Scan for the cell matching the given text and deliver its (X, Y) coordinate at center. 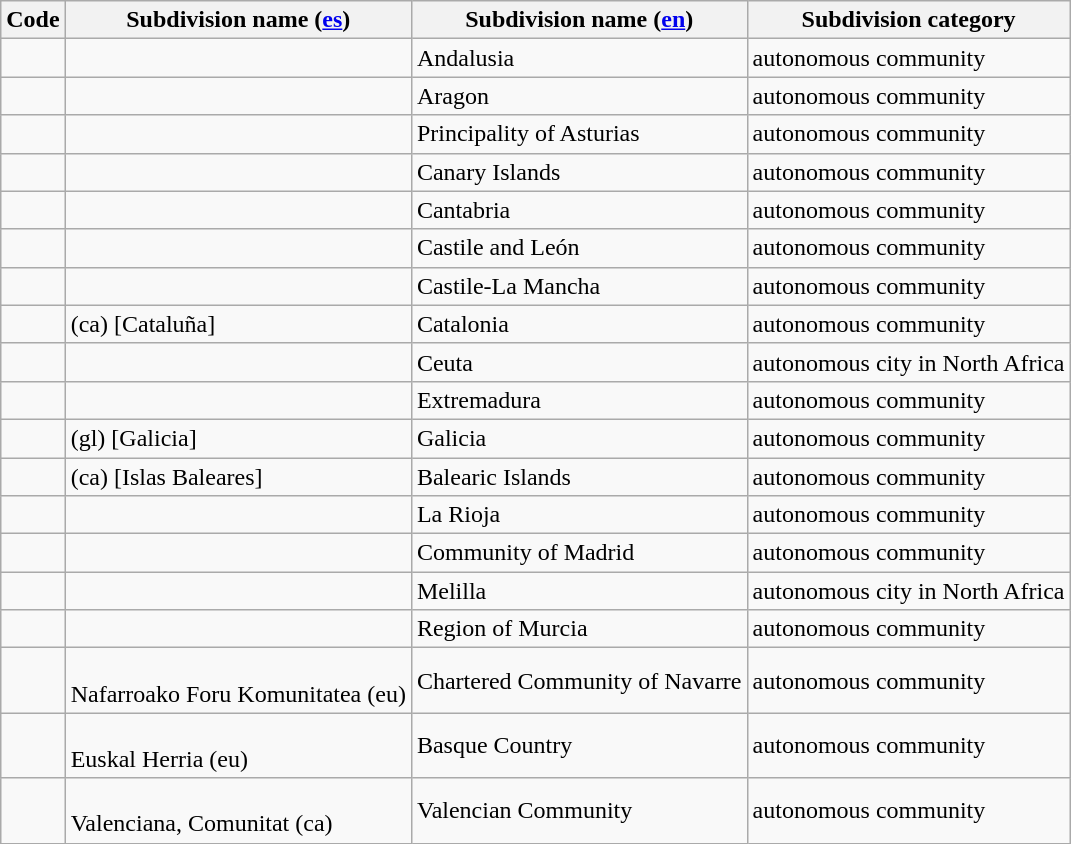
Community of Madrid (579, 553)
Region of Murcia (579, 629)
Basque Country (579, 746)
Melilla (579, 591)
(gl) [Galicia] (238, 438)
Balearic Islands (579, 477)
Ceuta (579, 362)
Euskal Herria (eu) (238, 746)
Valenciana, Comunitat (ca) (238, 810)
Subdivision name (es) (238, 20)
Canary Islands (579, 172)
Principality of Asturias (579, 134)
Subdivision name (en) (579, 20)
(ca) [Islas Baleares] (238, 477)
Extremadura (579, 400)
(ca) [Cataluña] (238, 324)
Galicia (579, 438)
La Rioja (579, 515)
Valencian Community (579, 810)
Cantabria (579, 210)
Castile and León (579, 248)
Andalusia (579, 58)
Nafarroako Foru Komunitatea (eu) (238, 680)
Aragon (579, 96)
Catalonia (579, 324)
Subdivision category (908, 20)
Castile-La Mancha (579, 286)
Chartered Community of Navarre (579, 680)
Code (33, 20)
